Return (x, y) of the center of cell containing provided text 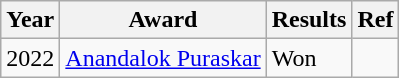
Results (309, 20)
Year (30, 20)
2022 (30, 58)
Won (309, 58)
Ref (376, 20)
Award (163, 20)
Anandalok Puraskar (163, 58)
